Search for the cell housing the specified text and yield its [X, Y] center coordinate. 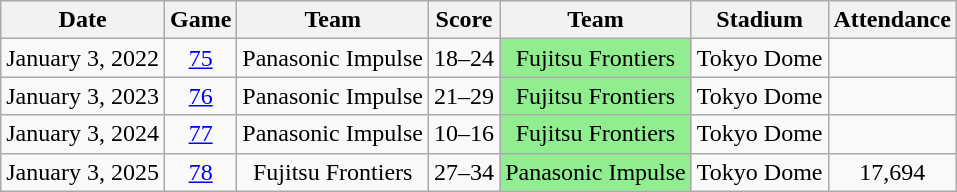
10–16 [464, 134]
21–29 [464, 96]
January 3, 2024 [83, 134]
76 [200, 96]
Date [83, 20]
January 3, 2023 [83, 96]
Attendance [892, 20]
Stadium [760, 20]
75 [200, 58]
78 [200, 172]
27–34 [464, 172]
Game [200, 20]
17,694 [892, 172]
18–24 [464, 58]
January 3, 2025 [83, 172]
January 3, 2022 [83, 58]
77 [200, 134]
Score [464, 20]
